Return the (x, y) coordinate for the center point of the cell that contains the specified text.  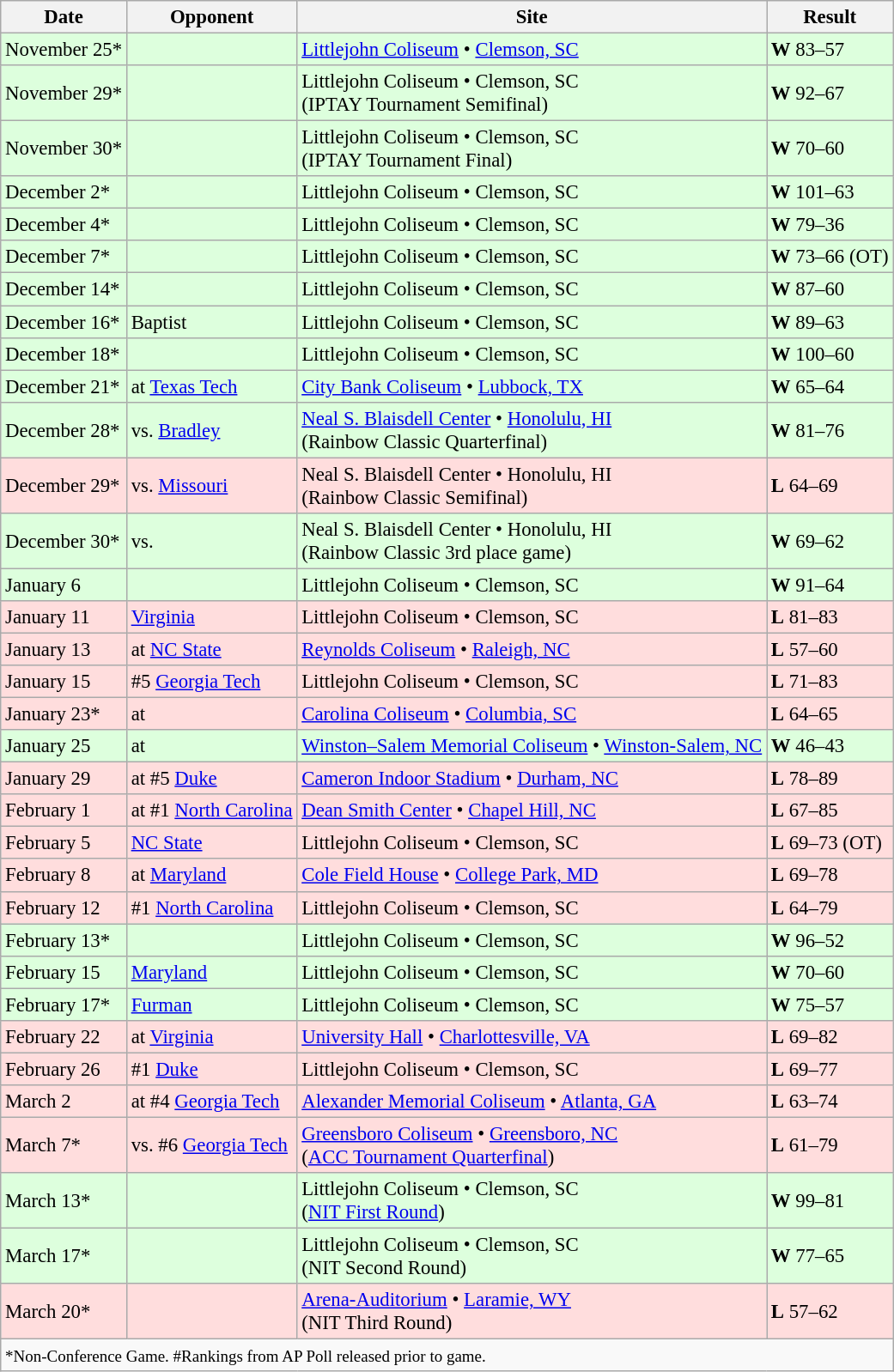
W 92–67 (830, 93)
W 83–57 (830, 50)
Neal S. Blaisdell Center • Honolulu, HI(Rainbow Classic Semifinal) (532, 486)
*Non-Conference Game. #Rankings from AP Poll released prior to game. (447, 1356)
at #5 Duke (211, 779)
Opponent (211, 17)
March 20* (64, 1312)
L 81–83 (830, 617)
November 30* (64, 149)
Littlejohn Coliseum • Clemson, SC(NIT Second Round) (532, 1257)
January 6 (64, 585)
L 64–65 (830, 714)
November 25* (64, 50)
L 57–60 (830, 649)
W 81–76 (830, 429)
L 71–83 (830, 682)
W 100–60 (830, 354)
February 22 (64, 1037)
W 96–52 (830, 940)
Reynolds Coliseum • Raleigh, NC (532, 649)
February 13* (64, 940)
Littlejohn Coliseum • Clemson, SC(NIT First Round) (532, 1200)
Dean Smith Center • Chapel Hill, NC (532, 810)
W 77–65 (830, 1257)
February 26 (64, 1069)
at #4 Georgia Tech (211, 1102)
vs. Bradley (211, 429)
Cole Field House • College Park, MD (532, 876)
W 89–63 (830, 322)
L 64–69 (830, 486)
Carolina Coliseum • Columbia, SC (532, 714)
Virginia (211, 617)
L 69–73 (OT) (830, 843)
vs. #6 Georgia Tech (211, 1145)
December 21* (64, 386)
Greensboro Coliseum • Greensboro, NC(ACC Tournament Quarterfinal) (532, 1145)
W 69–62 (830, 541)
vs. (211, 541)
December 14* (64, 289)
January 15 (64, 682)
January 23* (64, 714)
March 7* (64, 1145)
W 91–64 (830, 585)
February 17* (64, 1005)
W 79–36 (830, 225)
Winston–Salem Memorial Coliseum • Winston-Salem, NC (532, 746)
W 73–66 (OT) (830, 257)
Result (830, 17)
L 78–89 (830, 779)
W 101–63 (830, 192)
L 69–77 (830, 1069)
W 65–64 (830, 386)
December 28* (64, 429)
Neal S. Blaisdell Center • Honolulu, HI(Rainbow Classic 3rd place game) (532, 541)
Littlejohn Coliseum • Clemson, SC(IPTAY Tournament Final) (532, 149)
City Bank Coliseum • Lubbock, TX (532, 386)
L 67–85 (830, 810)
Cameron Indoor Stadium • Durham, NC (532, 779)
January 29 (64, 779)
Site (532, 17)
December 16* (64, 322)
February 12 (64, 908)
February 5 (64, 843)
March 2 (64, 1102)
February 8 (64, 876)
Maryland (211, 972)
February 1 (64, 810)
January 11 (64, 617)
Baptist (211, 322)
W 87–60 (830, 289)
at #1 North Carolina (211, 810)
NC State (211, 843)
vs. Missouri (211, 486)
December 30* (64, 541)
Arena-Auditorium • Laramie, WY(NIT Third Round) (532, 1312)
#1 North Carolina (211, 908)
#1 Duke (211, 1069)
November 29* (64, 93)
at Maryland (211, 876)
Furman (211, 1005)
December 29* (64, 486)
W 46–43 (830, 746)
L 64–79 (830, 908)
Date (64, 17)
W 75–57 (830, 1005)
at Texas Tech (211, 386)
Alexander Memorial Coliseum • Atlanta, GA (532, 1102)
L 69–82 (830, 1037)
L 63–74 (830, 1102)
at Virginia (211, 1037)
February 15 (64, 972)
January 13 (64, 649)
W 99–81 (830, 1200)
December 7* (64, 257)
L 57–62 (830, 1312)
Neal S. Blaisdell Center • Honolulu, HI(Rainbow Classic Quarterfinal) (532, 429)
L 69–78 (830, 876)
December 18* (64, 354)
Littlejohn Coliseum • Clemson, SC(IPTAY Tournament Semifinal) (532, 93)
L 61–79 (830, 1145)
#5 Georgia Tech (211, 682)
December 4* (64, 225)
January 25 (64, 746)
December 2* (64, 192)
March 17* (64, 1257)
University Hall • Charlottesville, VA (532, 1037)
March 13* (64, 1200)
at NC State (211, 649)
